Scan for the cell matching the given text and deliver its [x, y] coordinate at center. 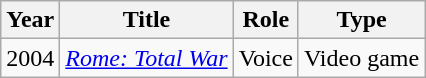
Title [146, 20]
Rome: Total War [146, 58]
Role [266, 20]
2004 [30, 58]
Video game [361, 58]
Type [361, 20]
Voice [266, 58]
Year [30, 20]
